Find where the given text appears and provide that cell's center as (X, Y) coordinate. 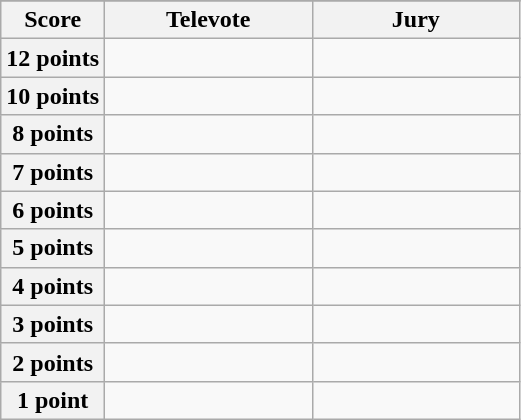
Jury (416, 20)
Score (53, 20)
8 points (53, 134)
4 points (53, 286)
1 point (53, 400)
3 points (53, 324)
Televote (209, 20)
2 points (53, 362)
10 points (53, 96)
5 points (53, 248)
7 points (53, 172)
12 points (53, 58)
6 points (53, 210)
